Provide the [X, Y] coordinate of the cell's center where the given text is located.  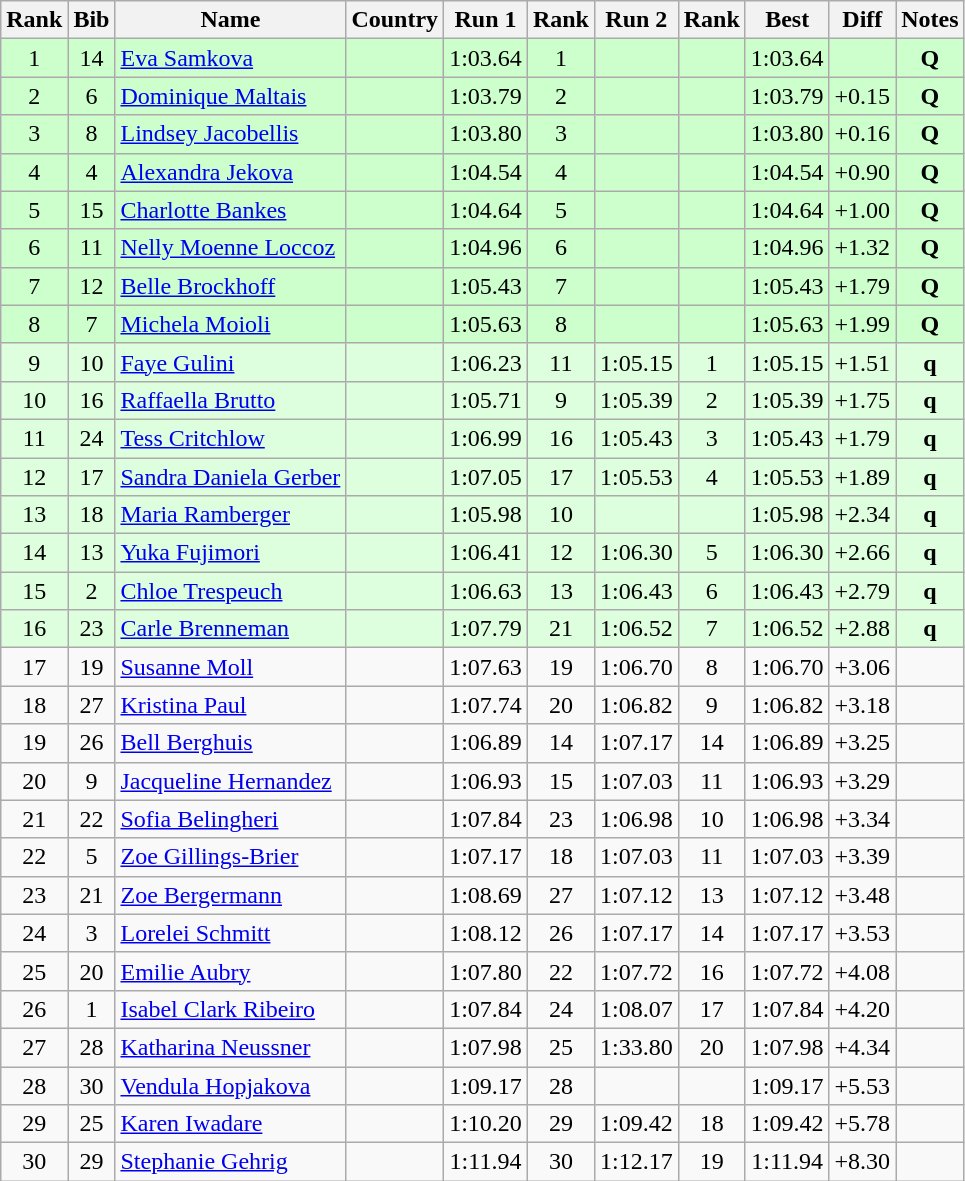
Emilie Aubry [230, 971]
Country [395, 20]
1:07.79 [486, 629]
Michela Moioli [230, 324]
Zoe Bergermann [230, 895]
Lorelei Schmitt [230, 933]
+3.39 [862, 857]
+1.00 [862, 210]
Isabel Clark Ribeiro [230, 1009]
+0.15 [862, 96]
Chloe Trespeuch [230, 591]
+2.79 [862, 591]
Charlotte Bankes [230, 210]
+3.48 [862, 895]
1:07.80 [486, 971]
Name [230, 20]
+5.78 [862, 1124]
+5.53 [862, 1085]
+3.29 [862, 781]
Bell Berghuis [230, 743]
+0.90 [862, 172]
+3.25 [862, 743]
1:06.41 [486, 553]
Diff [862, 20]
1:08.69 [486, 895]
Stephanie Gehrig [230, 1162]
Carle Brenneman [230, 629]
Run 2 [636, 20]
1:33.80 [636, 1047]
Karen Iwadare [230, 1124]
+0.16 [862, 134]
+2.34 [862, 515]
Faye Gulini [230, 362]
1:06.23 [486, 362]
Katharina Neussner [230, 1047]
Yuka Fujimori [230, 553]
+1.75 [862, 400]
+3.18 [862, 705]
+3.34 [862, 819]
+2.88 [862, 629]
1:07.05 [486, 477]
Zoe Gillings-Brier [230, 857]
+8.30 [862, 1162]
Vendula Hopjakova [230, 1085]
Sofia Belingheri [230, 819]
Eva Samkova [230, 58]
1:10.20 [486, 1124]
Sandra Daniela Gerber [230, 477]
1:07.63 [486, 667]
Kristina Paul [230, 705]
Lindsey Jacobellis [230, 134]
1:05.71 [486, 400]
+1.99 [862, 324]
Maria Ramberger [230, 515]
+4.34 [862, 1047]
+1.51 [862, 362]
+4.20 [862, 1009]
1:08.07 [636, 1009]
1:06.63 [486, 591]
Tess Critchlow [230, 438]
+3.53 [862, 933]
+1.89 [862, 477]
Best [787, 20]
Susanne Moll [230, 667]
Belle Brockhoff [230, 286]
1:12.17 [636, 1162]
+2.66 [862, 553]
+3.06 [862, 667]
+4.08 [862, 971]
Alexandra Jekova [230, 172]
1:06.99 [486, 438]
Nelly Moenne Loccoz [230, 248]
+1.32 [862, 248]
1:08.12 [486, 933]
Bib [92, 20]
Jacqueline Hernandez [230, 781]
Raffaella Brutto [230, 400]
Run 1 [486, 20]
Notes [930, 20]
1:07.74 [486, 705]
Dominique Maltais [230, 96]
